Extract the [x, y] coordinate from the center of the cell holding the provided text.  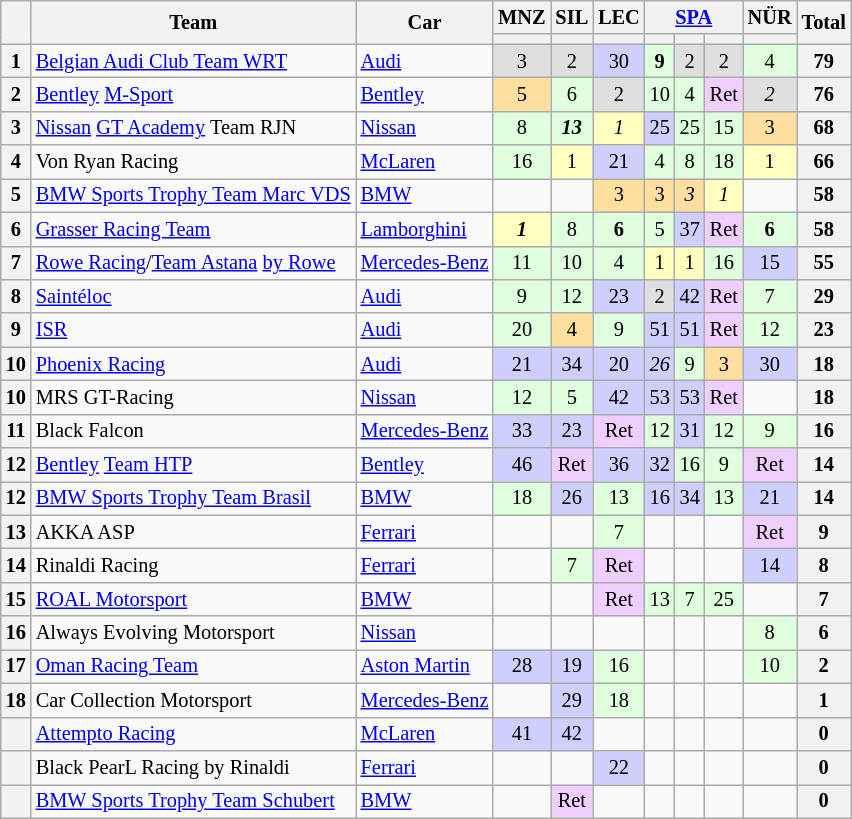
Car [425, 22]
Belgian Audi Club Team WRT [194, 61]
79 [824, 61]
22 [619, 767]
46 [522, 465]
19 [572, 666]
Always Evolving Motorsport [194, 633]
36 [619, 465]
31 [690, 431]
Black PearL Racing by Rinaldi [194, 767]
41 [522, 734]
BMW Sports Trophy Team Marc VDS [194, 195]
Car Collection Motorsport [194, 700]
37 [690, 229]
Aston Martin [425, 666]
LEC [619, 17]
Total [824, 22]
32 [660, 465]
Rinaldi Racing [194, 565]
33 [522, 431]
Grasser Racing Team [194, 229]
Team [194, 22]
MNZ [522, 17]
ROAL Motorsport [194, 599]
17 [16, 666]
68 [824, 128]
ISR [194, 330]
Rowe Racing/Team Astana by Rowe [194, 263]
Von Ryan Racing [194, 162]
Lamborghini [425, 229]
Saintéloc [194, 296]
Phoenix Racing [194, 364]
BMW Sports Trophy Team Schubert [194, 801]
55 [824, 263]
Black Falcon [194, 431]
SIL [572, 17]
28 [522, 666]
Nissan GT Academy Team RJN [194, 128]
66 [824, 162]
Bentley M-Sport [194, 94]
Oman Racing Team [194, 666]
AKKA ASP [194, 532]
MRS GT-Racing [194, 397]
NÜR [770, 17]
76 [824, 94]
Bentley Team HTP [194, 465]
Attempto Racing [194, 734]
SPA [694, 17]
BMW Sports Trophy Team Brasil [194, 498]
